Determine the [X, Y] coordinate at the center of the cell enclosing the given text.  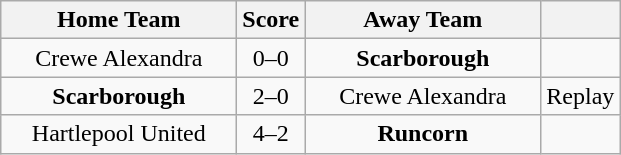
4–2 [271, 134]
Score [271, 20]
Home Team [119, 20]
2–0 [271, 96]
0–0 [271, 58]
Hartlepool United [119, 134]
Away Team [423, 20]
Runcorn [423, 134]
Replay [580, 96]
